Extract the (X, Y) coordinate from the center of the cell holding the provided text.  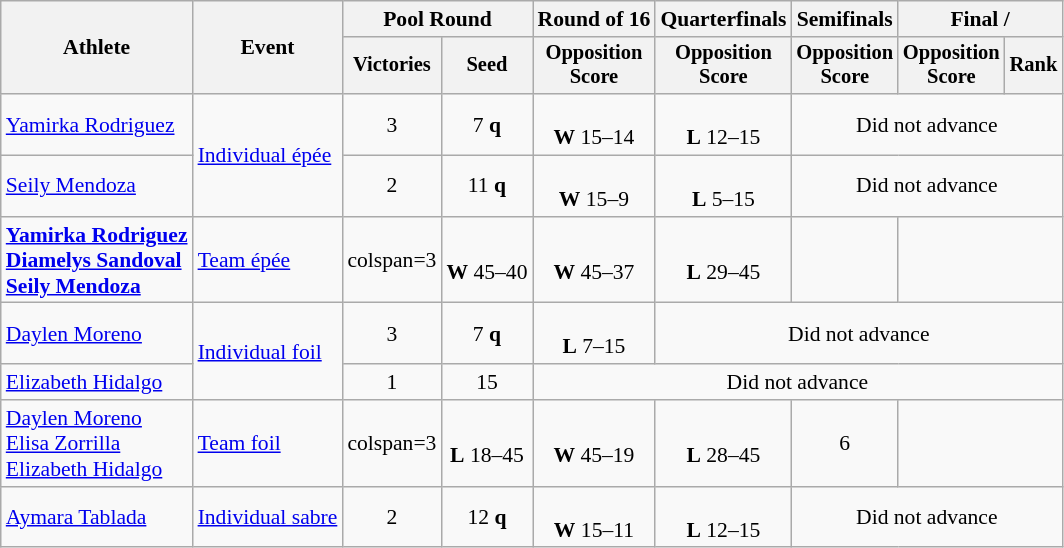
Semifinals (844, 19)
1 (392, 382)
Daylen MorenoElisa ZorrillaElizabeth Hidalgo (97, 444)
6 (844, 444)
Team épée (268, 260)
L 18–45 (486, 444)
W 15–9 (594, 186)
W 45–40 (486, 260)
Final / (980, 19)
Victories (392, 66)
W 15–14 (594, 124)
Event (268, 48)
Athlete (97, 48)
Seed (486, 66)
Yamirka RodriguezDiamelys SandovalSeily Mendoza (97, 260)
Aymara Tablada (97, 518)
Individual foil (268, 352)
Pool Round (437, 19)
W 45–37 (594, 260)
Yamirka Rodriguez (97, 124)
Daylen Moreno (97, 334)
Seily Mendoza (97, 186)
Round of 16 (594, 19)
12 q (486, 518)
L 28–45 (723, 444)
Elizabeth Hidalgo (97, 382)
Rank (1034, 66)
Individual épée (268, 155)
15 (486, 382)
W 15–11 (594, 518)
11 q (486, 186)
Team foil (268, 444)
Individual sabre (268, 518)
L 7–15 (594, 334)
Quarterfinals (723, 19)
L 5–15 (723, 186)
L 29–45 (723, 260)
W 45–19 (594, 444)
